Return the [x, y] coordinate for the center point of the cell that contains the specified text.  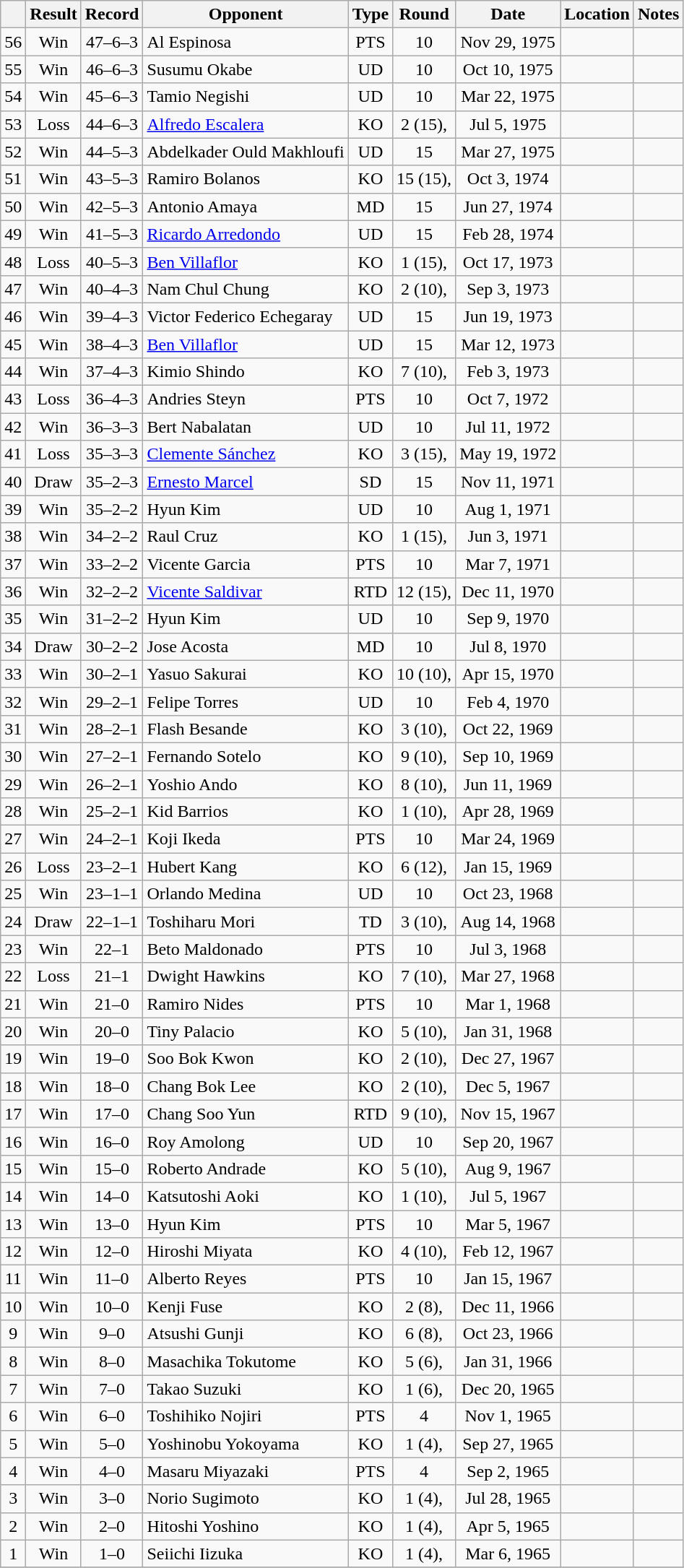
Apr 15, 1970 [508, 674]
Mar 7, 1971 [508, 564]
13–0 [112, 1224]
5 [13, 1444]
Oct 7, 1972 [508, 399]
Type [370, 14]
Jan 15, 1969 [508, 867]
17–0 [112, 1114]
Tamio Negishi [246, 97]
Kimio Shindo [246, 372]
25–2–1 [112, 812]
Alberto Reyes [246, 1279]
12 (15), [425, 592]
42–5–3 [112, 207]
38 [13, 537]
Susumu Okabe [246, 69]
42 [13, 427]
TD [370, 922]
Oct 23, 1966 [508, 1334]
Mar 6, 1965 [508, 1554]
Hitoshi Yoshino [246, 1526]
Nov 11, 1971 [508, 482]
Apr 28, 1969 [508, 812]
3 [13, 1499]
40–5–3 [112, 261]
19 [13, 1059]
26 [13, 867]
Roberto Andrade [246, 1169]
Beto Maldonado [246, 949]
Oct 10, 1975 [508, 69]
Sep 27, 1965 [508, 1444]
Katsutoshi Aoki [246, 1196]
32 [13, 701]
Mar 12, 1973 [508, 345]
Jan 31, 1968 [508, 1031]
23–2–1 [112, 867]
45–6–3 [112, 97]
Jan 15, 1967 [508, 1279]
44–5–3 [112, 152]
18 [13, 1086]
Hiroshi Miyata [246, 1252]
Jun 3, 1971 [508, 537]
5 (6), [425, 1361]
30 [13, 756]
10–0 [112, 1307]
Location [597, 14]
Dec 5, 1967 [508, 1086]
Dec 11, 1966 [508, 1307]
35 [13, 619]
40–4–3 [112, 289]
3 (15), [425, 454]
Raul Cruz [246, 537]
Oct 22, 1969 [508, 729]
Mar 5, 1967 [508, 1224]
Sep 3, 1973 [508, 289]
31–2–2 [112, 619]
Nam Chul Chung [246, 289]
Ernesto Marcel [246, 482]
Toshiharu Mori [246, 922]
Dec 20, 1965 [508, 1389]
Abdelkader Ould Makhloufi [246, 152]
Opponent [246, 14]
35–2–3 [112, 482]
Yoshio Ando [246, 784]
46–6–3 [112, 69]
27 [13, 839]
Notes [658, 14]
18–0 [112, 1086]
Aug 9, 1967 [508, 1169]
May 19, 1972 [508, 454]
Jul 5, 1975 [508, 124]
Jul 5, 1967 [508, 1196]
Jul 11, 1972 [508, 427]
13 [13, 1224]
6–0 [112, 1416]
Oct 17, 1973 [508, 261]
41 [13, 454]
8 [13, 1361]
22 [13, 976]
7–0 [112, 1389]
34 [13, 646]
Vicente Saldivar [246, 592]
Nov 29, 1975 [508, 42]
Tiny Palacio [246, 1031]
Dec 11, 1970 [508, 592]
32–2–2 [112, 592]
Mar 27, 1975 [508, 152]
50 [13, 207]
Flash Besande [246, 729]
Dwight Hawkins [246, 976]
Jun 19, 1973 [508, 316]
43–5–3 [112, 179]
35–2–2 [112, 509]
35–3–3 [112, 454]
Nov 15, 1967 [508, 1114]
20 [13, 1031]
Sep 2, 1965 [508, 1471]
33–2–2 [112, 564]
6 (8), [425, 1334]
2–0 [112, 1526]
Chang Soo Yun [246, 1114]
33 [13, 674]
5–0 [112, 1444]
36–4–3 [112, 399]
39 [13, 509]
Record [112, 14]
Andries Steyn [246, 399]
Norio Sugimoto [246, 1499]
Antonio Amaya [246, 207]
17 [13, 1114]
15 (15), [425, 179]
41–5–3 [112, 234]
Sep 20, 1967 [508, 1141]
Jose Acosta [246, 646]
Masachika Tokutome [246, 1361]
10 (10), [425, 674]
44–6–3 [112, 124]
12–0 [112, 1252]
Kenji Fuse [246, 1307]
16–0 [112, 1141]
Vicente Garcia [246, 564]
43 [13, 399]
Oct 23, 1968 [508, 894]
31 [13, 729]
2 [13, 1526]
36 [13, 592]
19–0 [112, 1059]
28 [13, 812]
22–1 [112, 949]
8–0 [112, 1361]
Alfredo Escalera [246, 124]
Dec 27, 1967 [508, 1059]
Mar 22, 1975 [508, 97]
38–4–3 [112, 345]
Jun 27, 1974 [508, 207]
1–0 [112, 1554]
Oct 3, 1974 [508, 179]
Ricardo Arredondo [246, 234]
Date [508, 14]
46 [13, 316]
SD [370, 482]
Felipe Torres [246, 701]
Jul 28, 1965 [508, 1499]
Mar 1, 1968 [508, 1004]
3–0 [112, 1499]
Kid Barrios [246, 812]
29 [13, 784]
Feb 4, 1970 [508, 701]
Clemente Sánchez [246, 454]
47 [13, 289]
Yasuo Sakurai [246, 674]
34–2–2 [112, 537]
36–3–3 [112, 427]
21 [13, 1004]
20–0 [112, 1031]
Atsushi Gunji [246, 1334]
49 [13, 234]
30–2–2 [112, 646]
Takao Suzuki [246, 1389]
6 [13, 1416]
Apr 5, 1965 [508, 1526]
Soo Bok Kwon [246, 1059]
30–2–1 [112, 674]
56 [13, 42]
Sep 10, 1969 [508, 756]
4–0 [112, 1471]
Sep 9, 1970 [508, 619]
1 (6), [425, 1389]
53 [13, 124]
Victor Federico Echegaray [246, 316]
39–4–3 [112, 316]
11–0 [112, 1279]
4 (10), [425, 1252]
28–2–1 [112, 729]
45 [13, 345]
14–0 [112, 1196]
Jan 31, 1966 [508, 1361]
54 [13, 97]
16 [13, 1141]
Aug 1, 1971 [508, 509]
Feb 28, 1974 [508, 234]
Round [425, 14]
11 [13, 1279]
12 [13, 1252]
Nov 1, 1965 [508, 1416]
Feb 3, 1973 [508, 372]
23–1–1 [112, 894]
Result [53, 14]
37–4–3 [112, 372]
23 [13, 949]
2 (15), [425, 124]
Al Espinosa [246, 42]
Fernando Sotelo [246, 756]
Masaru Miyazaki [246, 1471]
2 (8), [425, 1307]
Roy Amolong [246, 1141]
7 [13, 1389]
Ramiro Nides [246, 1004]
Chang Bok Lee [246, 1086]
Mar 24, 1969 [508, 839]
40 [13, 482]
Seiichi Iizuka [246, 1554]
Jul 8, 1970 [508, 646]
6 (12), [425, 867]
37 [13, 564]
14 [13, 1196]
22–1–1 [112, 922]
52 [13, 152]
Koji Ikeda [246, 839]
24–2–1 [112, 839]
47–6–3 [112, 42]
Yoshinobu Yokoyama [246, 1444]
26–2–1 [112, 784]
29–2–1 [112, 701]
1 [13, 1554]
9 [13, 1334]
Jul 3, 1968 [508, 949]
Toshihiko Nojiri [246, 1416]
Feb 12, 1967 [508, 1252]
8 (10), [425, 784]
Jun 11, 1969 [508, 784]
21–0 [112, 1004]
Aug 14, 1968 [508, 922]
21–1 [112, 976]
44 [13, 372]
25 [13, 894]
51 [13, 179]
Mar 27, 1968 [508, 976]
Hubert Kang [246, 867]
48 [13, 261]
Ramiro Bolanos [246, 179]
27–2–1 [112, 756]
9–0 [112, 1334]
Orlando Medina [246, 894]
15–0 [112, 1169]
Bert Nabalatan [246, 427]
55 [13, 69]
24 [13, 922]
